Return the [X, Y] coordinate for the center point of the cell that contains the specified text.  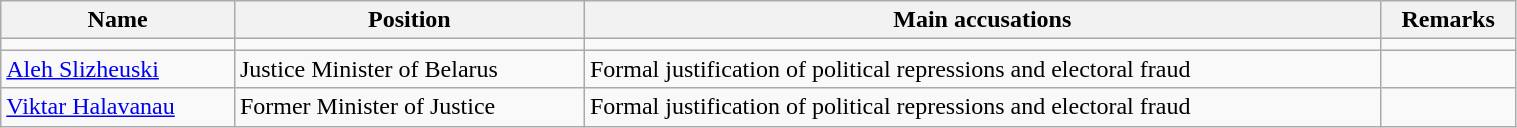
Justice Minister of Belarus [409, 69]
Remarks [1448, 20]
Main accusations [982, 20]
Former Minister of Justice [409, 107]
Aleh Slizheuski [118, 69]
Position [409, 20]
Name [118, 20]
Viktar Halavanau [118, 107]
